Search for the cell housing the specified text and yield its [x, y] center coordinate. 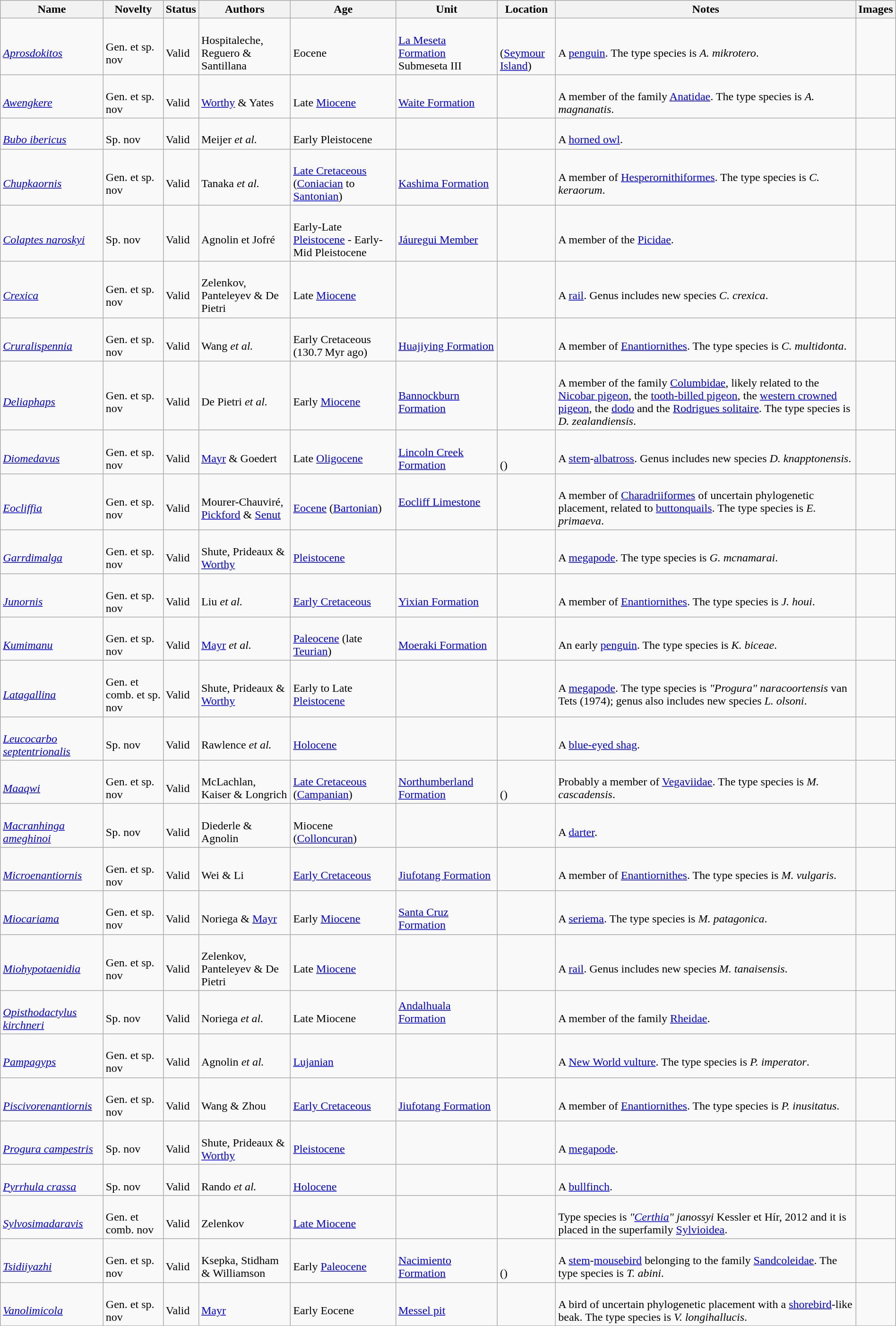
Rando et al. [245, 1180]
Gen. et comb. et sp. nov [133, 689]
Garrdimalga [52, 551]
Pyrrhula crassa [52, 1180]
Colaptes naroskyi [52, 233]
A penguin. The type species is A. mikrotero. [706, 46]
Waite Formation [446, 96]
Rawlence et al. [245, 739]
McLachlan, Kaiser & Longrich [245, 782]
Huajiying Formation [446, 339]
A member of the Picidae. [706, 233]
Late Cretaceous (Campanian) [343, 782]
Gen. et comb. nov [133, 1217]
Images [876, 9]
Hospitaleche, Reguero & Santillana [245, 46]
Noriega & Mayr [245, 913]
A bird of uncertain phylogenetic placement with a shorebird-like beak. The type species is V. longihallucis. [706, 1304]
Yixian Formation [446, 595]
Eocliffia [52, 502]
Diederle & Agnolin [245, 826]
Agnolin et al. [245, 1056]
A horned owl. [706, 133]
Eocene (Bartonian) [343, 502]
Maaqwi [52, 782]
Liu et al. [245, 595]
Cruralispennia [52, 339]
Type species is "Certhia" janossyi Kessler et Hír, 2012 and it is placed in the superfamily Sylvioidea. [706, 1217]
Paleocene (late Teurian) [343, 639]
A member of the family Rheidae. [706, 1012]
Progura campestris [52, 1143]
Vanolimicola [52, 1304]
Early Pleistocene [343, 133]
Late Cretaceous (Coniacian to Santonian) [343, 177]
Meijer et al. [245, 133]
A member of Enantiornithes. The type species is C. multidonta. [706, 339]
Zelenkov [245, 1217]
Eocliff Limestone [446, 502]
Bannockburn Formation [446, 396]
Tsidiiyazhi [52, 1260]
Lujanian [343, 1056]
La Meseta Formation Submeseta III [446, 46]
Novelty [133, 9]
Early to Late Pleistocene [343, 689]
A bullfinch. [706, 1180]
Miohypotaenidia [52, 962]
Age [343, 9]
Piscivorenantiornis [52, 1099]
Moeraki Formation [446, 639]
Jáuregui Member [446, 233]
An early penguin. The type species is K. biceae. [706, 639]
Miocariama [52, 913]
Awengkere [52, 96]
Latagallina [52, 689]
A New World vulture. The type species is P. imperator. [706, 1056]
Mayr & Goedert [245, 452]
Sylvosimadaravis [52, 1217]
Junornis [52, 595]
A seriema. The type species is M. patagonica. [706, 913]
A member of Enantiornithes. The type species is J. houi. [706, 595]
A blue-eyed shag. [706, 739]
Diomedavus [52, 452]
Late Oligocene [343, 452]
Aprosdokitos [52, 46]
Mayr [245, 1304]
Eocene [343, 46]
Noriega et al. [245, 1012]
Nacimiento Formation [446, 1260]
A darter. [706, 826]
Agnolin et Jofré [245, 233]
Wang & Zhou [245, 1099]
A member of Enantiornithes. The type species is M. vulgaris. [706, 869]
A megapode. The type species is "Progura" naracoortensis van Tets (1974); genus also includes new species L. olsoni. [706, 689]
Chupkaornis [52, 177]
A rail. Genus includes new species C. crexica. [706, 289]
A stem-mousebird belonging to the family Sandcoleidae. The type species is T. abini. [706, 1260]
Early Cretaceous (130.7 Myr ago) [343, 339]
Kumimanu [52, 639]
Wang et al. [245, 339]
Santa Cruz Formation [446, 913]
A megapode. The type species is G. mcnamarai. [706, 551]
Deliaphaps [52, 396]
Opisthodactylus kirchneri [52, 1012]
A member of Hesperornithiformes. The type species is C. keraorum. [706, 177]
A rail. Genus includes new species M. tanaisensis. [706, 962]
Lincoln Creek Formation [446, 452]
Early-Late Pleistocene - Early-Mid Pleistocene [343, 233]
Name [52, 9]
Crexica [52, 289]
Mayr et al. [245, 639]
Leucocarbo septentrionalis [52, 739]
Bubo ibericus [52, 133]
A member of the family Anatidae. The type species is A. magnanatis. [706, 96]
Early Eocene [343, 1304]
Status [181, 9]
A member of Enantiornithes. The type species is P. inusitatus. [706, 1099]
Worthy & Yates [245, 96]
De Pietri et al. [245, 396]
Mourer-Chauviré, Pickford & Senut [245, 502]
Authors [245, 9]
Macranhinga ameghinoi [52, 826]
Microenantiornis [52, 869]
Early Paleocene [343, 1260]
Andalhuala Formation [446, 1012]
Ksepka, Stidham & Williamson [245, 1260]
Probably a member of Vegaviidae. The type species is M. cascadensis. [706, 782]
Miocene (Colloncuran) [343, 826]
A stem-albatross. Genus includes new species D. knapptonensis. [706, 452]
(Seymour Island) [526, 46]
Northumberland Formation [446, 782]
A megapode. [706, 1143]
Tanaka et al. [245, 177]
Kashima Formation [446, 177]
Pampagyps [52, 1056]
Notes [706, 9]
Unit [446, 9]
Location [526, 9]
A member of Charadriiformes of uncertain phylogenetic placement, related to buttonquails. The type species is E. primaeva. [706, 502]
Messel pit [446, 1304]
Wei & Li [245, 869]
